Return (X, Y) of the center of cell containing provided text 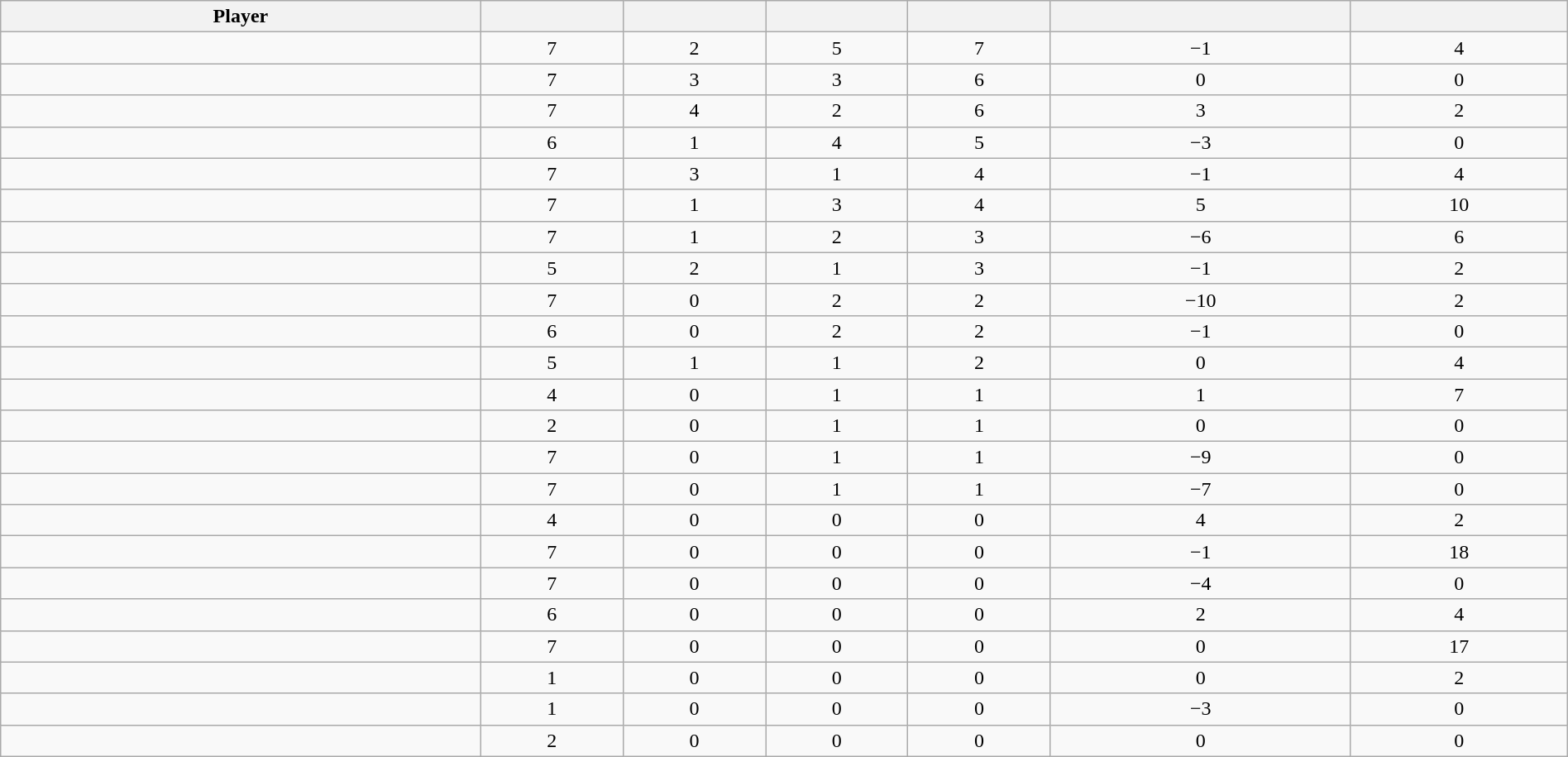
Player (241, 17)
−4 (1201, 583)
−10 (1201, 299)
−6 (1201, 237)
−9 (1201, 458)
10 (1459, 205)
−7 (1201, 489)
18 (1459, 552)
17 (1459, 646)
